Provide the (X, Y) coordinate of the cell's center where the given text is located.  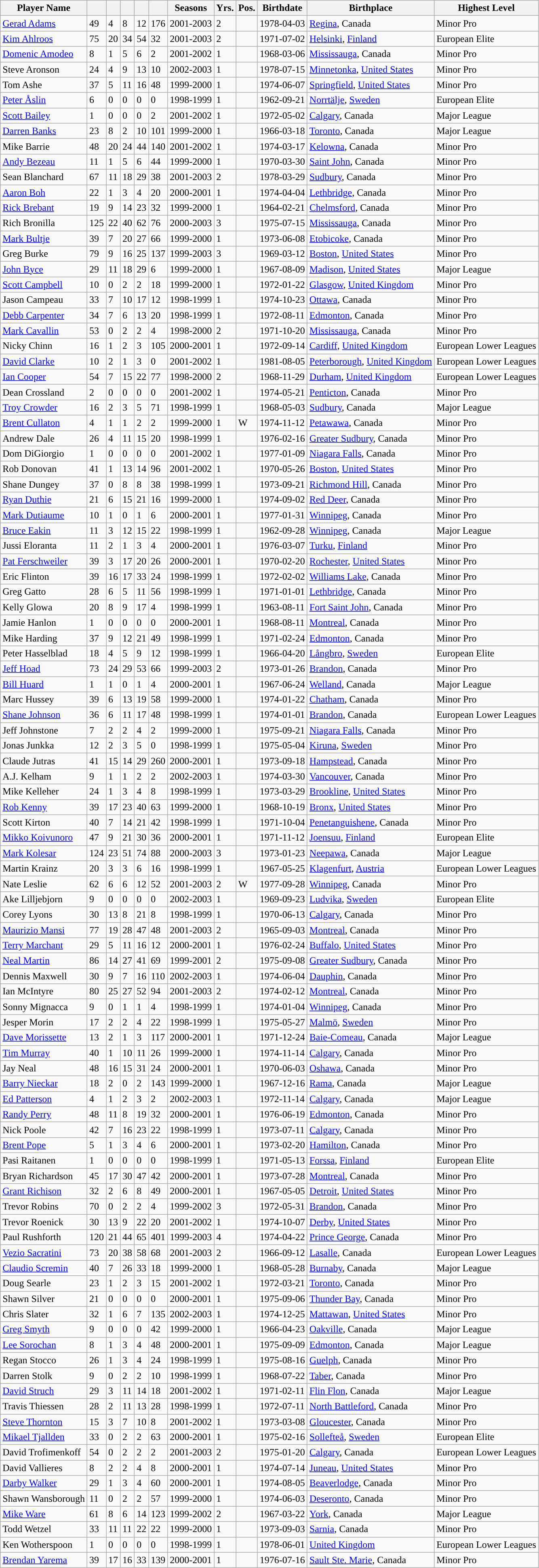
Saint John, Canada (371, 161)
Penticton, Canada (371, 392)
123 (158, 1514)
176 (158, 23)
1966-04-20 (282, 653)
31 (141, 1068)
1976-03-07 (282, 546)
Bryan Richardson (44, 1176)
1974-12-25 (282, 1314)
1971-12-24 (282, 1038)
1974-03-30 (282, 776)
Mike Harding (44, 638)
1974-06-04 (282, 976)
125 (96, 223)
1972-11-14 (282, 1099)
1963-08-11 (282, 607)
Fort Saint John, Canada (371, 607)
Trevor Roenick (44, 1222)
Shane Johnson (44, 715)
1975-08-16 (282, 1360)
David Clarke (44, 361)
140 (158, 146)
Player Name (44, 8)
1972-08-11 (282, 315)
76 (158, 223)
1976-02-24 (282, 945)
1972-03-21 (282, 1283)
Mikko Koivunoro (44, 838)
86 (96, 961)
1975-09-09 (282, 1345)
Welland, Canada (371, 684)
1967-06-24 (282, 684)
Sean Blanchard (44, 177)
Brookline, United States (371, 792)
Rob Kenny (44, 807)
1962-09-21 (282, 100)
Lasalle, Canada (371, 1253)
Steve Aronson (44, 69)
1971-11-12 (282, 838)
Peter Hasselblad (44, 653)
Etobicoke, Canada (371, 239)
Pat Ferschweiler (44, 561)
Marc Hussey (44, 700)
1972-01-22 (282, 285)
60 (158, 1483)
1968-07-22 (282, 1375)
Troy Crowder (44, 407)
1972-07-11 (282, 1406)
1973-07-11 (282, 1130)
124 (96, 853)
Ed Patterson (44, 1099)
1972-05-02 (282, 115)
Darby Walker (44, 1483)
Ian Cooper (44, 377)
Burnaby, Canada (371, 1268)
1975-09-06 (282, 1299)
79 (96, 254)
61 (96, 1514)
Jay Neal (44, 1068)
Norrtälje, Sweden (371, 100)
Dom DiGiorgio (44, 454)
1974-06-07 (282, 85)
Vezio Sacratini (44, 1253)
Sarnia, Canada (371, 1529)
Neepawa, Canada (371, 853)
1967-03-22 (282, 1514)
Grant Richison (44, 1191)
Peter Åslin (44, 100)
1977-01-09 (282, 454)
Forssa, Finland (371, 1160)
Rich Bronilla (44, 223)
1973-09-18 (282, 761)
Eric Flinton (44, 576)
Kelly Glowa (44, 607)
Mike Barrie (44, 146)
1973-09-03 (282, 1529)
Penetanguishene, Canada (371, 822)
Debb Carpenter (44, 315)
Kim Ahlroos (44, 39)
Kelowna, Canada (371, 146)
1974-11-14 (282, 1053)
1966-09-12 (282, 1253)
1976-06-19 (282, 1114)
1978-06-01 (282, 1545)
1973-07-28 (282, 1176)
Nick Poole (44, 1130)
1977-01-31 (282, 515)
1971-02-24 (282, 638)
David Trofimenkoff (44, 1453)
Tom Ashe (44, 85)
1975-09-08 (282, 961)
Baie-Comeau, Canada (371, 1038)
Dennis Maxwell (44, 976)
Gerad Adams (44, 23)
Deseronto, Canada (371, 1499)
96 (158, 469)
Rochester, United States (371, 561)
1975-09-21 (282, 730)
Rama, Canada (371, 1084)
1974-10-07 (282, 1222)
Bill Huard (44, 684)
Lee Sorochan (44, 1345)
Sonny Mignacca (44, 1007)
Helsinki, Finland (371, 39)
71 (158, 407)
Flin Flon, Canada (371, 1391)
57 (158, 1499)
1971-01-01 (282, 592)
Claude Jutras (44, 761)
1970-05-26 (282, 469)
1975-02-16 (282, 1437)
Ian McIntyre (44, 992)
Petawawa, Canada (371, 423)
Jason Campeau (44, 300)
1974-10-23 (282, 300)
75 (96, 39)
Darren Banks (44, 131)
1981-08-05 (282, 361)
1974-04-22 (282, 1237)
1971-10-20 (282, 331)
Minnetonka, United States (371, 69)
Cardiff, United Kingdom (371, 346)
1969-03-12 (282, 254)
Chris Slater (44, 1314)
Bronx, United States (371, 807)
74 (141, 853)
1974-03-17 (282, 146)
80 (96, 992)
1968-11-29 (282, 377)
Brendan Yarema (44, 1560)
Yrs. (225, 8)
1964-02-21 (282, 208)
1967-05-05 (282, 1191)
Randy Perry (44, 1114)
Andy Bezeau (44, 161)
1968-08-11 (282, 623)
1968-10-19 (282, 807)
David Vallieres (44, 1468)
1972-09-14 (282, 346)
Todd Wetzel (44, 1529)
Birthdate (282, 8)
Tim Murray (44, 1053)
Scott Campbell (44, 285)
Brent Cullaton (44, 423)
Långbro, Sweden (371, 653)
John Byce (44, 269)
1973-03-08 (282, 1421)
Prince George, Canada (371, 1237)
1974-04-04 (282, 193)
1966-03-18 (282, 131)
Madison, United States (371, 269)
1974-06-03 (282, 1499)
Andrew Dale (44, 438)
1975-01-20 (282, 1453)
Shawn Wansborough (44, 1499)
Jamie Hanlon (44, 623)
70 (96, 1207)
Buffalo, United States (371, 945)
Beaverlodge, Canada (371, 1483)
67 (96, 177)
1974-02-12 (282, 992)
45 (96, 1176)
68 (158, 1253)
110 (158, 976)
1968-03-06 (282, 54)
Jeff Johnstone (44, 730)
Jesper Morin (44, 1022)
1974-08-05 (282, 1483)
Hamilton, Canada (371, 1145)
101 (158, 131)
Dauphin, Canada (371, 976)
Vancouver, Canada (371, 776)
260 (158, 761)
Glasgow, United Kingdom (371, 285)
Greg Gatto (44, 592)
Peterborough, United Kingdom (371, 361)
143 (158, 1084)
Ken Wotherspoon (44, 1545)
1974-11-12 (282, 423)
Oakville, Canada (371, 1329)
Ryan Duthie (44, 500)
Rob Donovan (44, 469)
1975-07-15 (282, 223)
1974-05-21 (282, 392)
York, Canada (371, 1514)
1970-02-20 (282, 561)
Bruce Eakin (44, 530)
Regan Stocco (44, 1360)
Williams Lake, Canada (371, 576)
1974-01-22 (282, 700)
Greg Smyth (44, 1329)
1975-05-04 (282, 746)
Scott Kirton (44, 822)
Claudio Scremin (44, 1268)
117 (158, 1038)
Ake Lilljebjorn (44, 899)
Seasons (191, 8)
Pasi Raitanen (44, 1160)
1978-03-29 (282, 177)
Taber, Canada (371, 1375)
Jeff Hoad (44, 669)
Mark Bultje (44, 239)
1976-02-16 (282, 438)
1970-06-13 (282, 914)
Aaron Boh (44, 193)
69 (158, 961)
1966-04-23 (282, 1329)
1972-05-31 (282, 1207)
Thunder Bay, Canada (371, 1299)
Dean Crossland (44, 392)
Springfield, United States (371, 85)
Birthplace (371, 8)
Oshawa, Canada (371, 1068)
1967-12-16 (282, 1084)
Gloucester, Canada (371, 1421)
Nicky Chinn (44, 346)
Doug Searle (44, 1283)
A.J. Kelham (44, 776)
Detroit, United States (371, 1191)
Highest Level (486, 8)
1978-07-15 (282, 69)
94 (158, 992)
David Struch (44, 1391)
1978-04-03 (282, 23)
1973-03-29 (282, 792)
1999-2001 (191, 961)
Ottawa, Canada (371, 300)
Hampstead, Canada (371, 761)
1976-07-16 (282, 1560)
1971-07-02 (282, 39)
1968-05-28 (282, 1268)
1970-03-30 (282, 161)
Paul Rushforth (44, 1237)
Mark Cavallin (44, 331)
1962-09-28 (282, 530)
56 (158, 592)
Jussi Eloranta (44, 546)
1968-05-03 (282, 407)
Mike Ware (44, 1514)
1973-06-08 (282, 239)
Joensuu, Finland (371, 838)
105 (158, 346)
Mikael Tjallden (44, 1437)
1970-06-03 (282, 1068)
137 (158, 254)
Turku, Finland (371, 546)
135 (158, 1314)
Nate Leslie (44, 884)
Jonas Junkka (44, 746)
1965-09-03 (282, 930)
Derby, United States (371, 1222)
Rick Brebant (44, 208)
65 (141, 1237)
Brent Pope (44, 1145)
1974-07-14 (282, 1468)
1973-01-23 (282, 853)
Chelmsford, Canada (371, 208)
88 (158, 853)
Sollefteå, Sweden (371, 1437)
1974-09-02 (282, 500)
1973-02-20 (282, 1145)
1973-09-21 (282, 484)
Shawn Silver (44, 1299)
North Battleford, Canada (371, 1406)
1977-09-28 (282, 884)
Domenic Amodeo (44, 54)
Ludvika, Sweden (371, 899)
1974-01-01 (282, 715)
51 (128, 853)
401 (158, 1237)
Klagenfurt, Austria (371, 868)
1967-05-25 (282, 868)
Trevor Robins (44, 1207)
Chatham, Canada (371, 700)
Dave Morissette (44, 1038)
Maurizio Mansi (44, 930)
Regina, Canada (371, 23)
Mattawan, United States (371, 1314)
Durham, United Kingdom (371, 377)
Neal Martin (44, 961)
Terry Marchant (44, 945)
Guelph, Canada (371, 1360)
1971-10-04 (282, 822)
Scott Bailey (44, 115)
Barry Nieckar (44, 1084)
Mike Kelleher (44, 792)
1974-01-04 (282, 1007)
120 (96, 1237)
Martin Krainz (44, 868)
Darren Stolk (44, 1375)
Pos. (246, 8)
Mark Dutiaume (44, 515)
Red Deer, Canada (371, 500)
Travis Thiessen (44, 1406)
Sault Ste. Marie, Canada (371, 1560)
Steve Thornton (44, 1421)
Richmond Hill, Canada (371, 484)
Kiruna, Sweden (371, 746)
United Kingdom (371, 1545)
1967-08-09 (282, 269)
Mark Kolesar (44, 853)
1969-09-23 (282, 899)
1972-02-02 (282, 576)
Shane Dungey (44, 484)
1973-01-26 (282, 669)
Juneau, United States (371, 1468)
1971-02-11 (282, 1391)
1975-05-27 (282, 1022)
Malmö, Sweden (371, 1022)
Corey Lyons (44, 914)
139 (158, 1560)
Greg Burke (44, 254)
1971-05-13 (282, 1160)
